Return (x, y) of the center of cell containing provided text 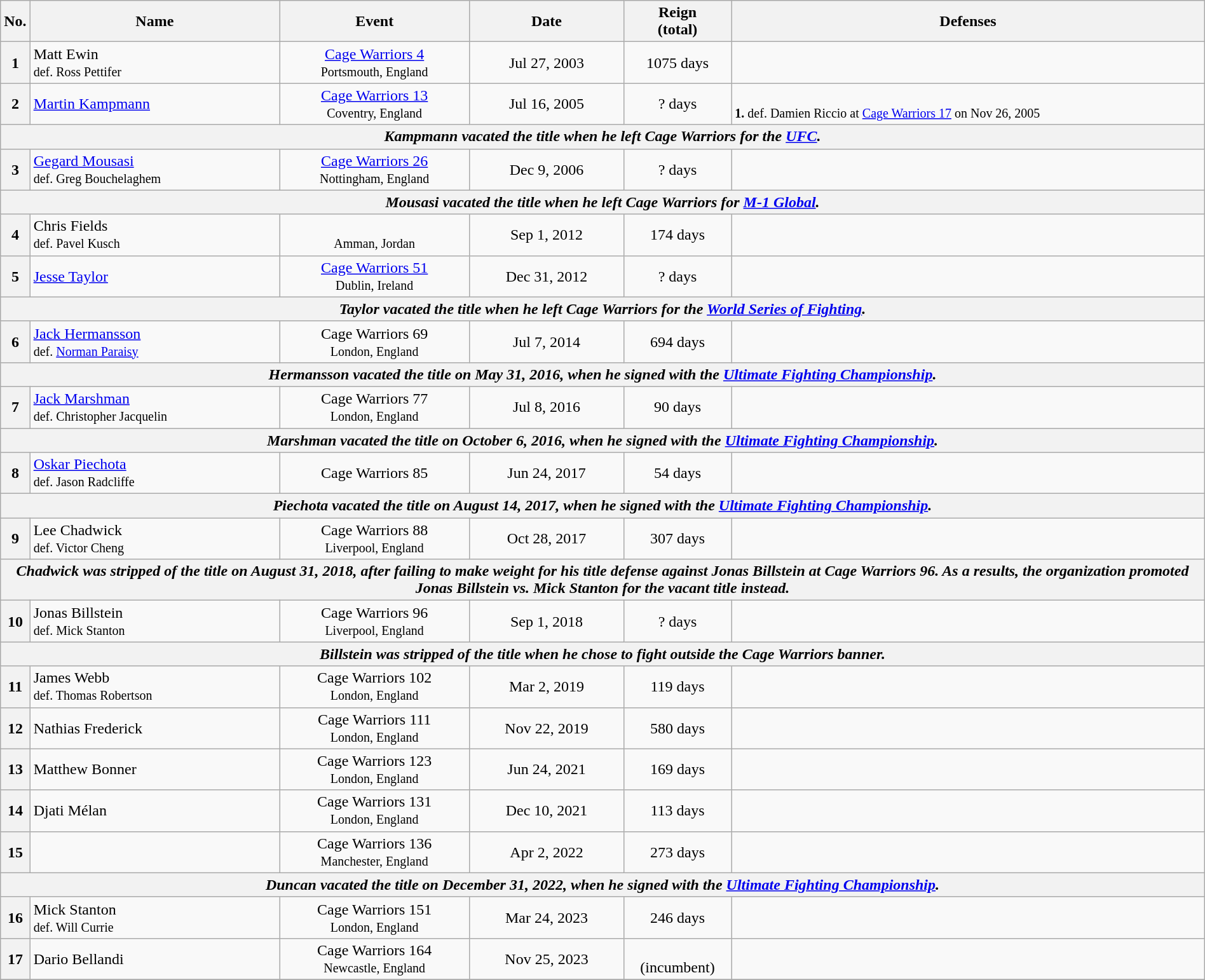
Kampmann vacated the title when he left Cage Warriors for the UFC. (602, 137)
Nov 22, 2019 (547, 728)
James Webbdef. Thomas Robertson (154, 686)
Taylor vacated the title when he left Cage Warriors for the World Series of Fighting. (602, 309)
15 (15, 852)
1. def. Damien Riccio at Cage Warriors 17 on Nov 26, 2005 (968, 104)
10 (15, 622)
Cage Warriors 69 London, England (375, 342)
246 days (677, 918)
Cage Warriors 85 (375, 473)
174 days (677, 235)
Nathias Frederick (154, 728)
2 (15, 104)
Amman, Jordan (375, 235)
Duncan vacated the title on December 31, 2022, when he signed with the Ultimate Fighting Championship. (602, 885)
Jul 7, 2014 (547, 342)
Mick Stantondef. Will Currie (154, 918)
580 days (677, 728)
Djati Mélan (154, 811)
16 (15, 918)
Mar 2, 2019 (547, 686)
Cage Warriors 123 London, England (375, 769)
1075 days (677, 62)
Cage Warriors 102 London, England (375, 686)
113 days (677, 811)
Sep 1, 2018 (547, 622)
273 days (677, 852)
Dec 9, 2006 (547, 169)
Oct 28, 2017 (547, 539)
Dec 10, 2021 (547, 811)
14 (15, 811)
Name (154, 22)
No. (15, 22)
17 (15, 958)
7 (15, 407)
Hermansson vacated the title on May 31, 2016, when he signed with the Ultimate Fighting Championship. (602, 374)
Cage Warriors 164 Newcastle, England (375, 958)
Jun 24, 2017 (547, 473)
3 (15, 169)
Jack Marshmandef. Christopher Jacquelin (154, 407)
Cage Warriors 151 London, England (375, 918)
54 days (677, 473)
Cage Warriors 51 Dublin, Ireland (375, 276)
Apr 2, 2022 (547, 852)
119 days (677, 686)
Date (547, 22)
Cage Warriors 136 Manchester, England (375, 852)
8 (15, 473)
Mousasi vacated the title when he left Cage Warriors for M-1 Global. (602, 202)
Cage Warriors 131 London, England (375, 811)
Jul 8, 2016 (547, 407)
Chris Fieldsdef. Pavel Kusch (154, 235)
169 days (677, 769)
90 days (677, 407)
Matt Ewindef. Ross Pettifer (154, 62)
Gegard Mousasidef. Greg Bouchelaghem (154, 169)
Billstein was stripped of the title when he chose to fight outside the Cage Warriors banner. (602, 654)
Cage Warriors 26 Nottingham, England (375, 169)
Mar 24, 2023 (547, 918)
11 (15, 686)
12 (15, 728)
Event (375, 22)
Oskar Piechotadef. Jason Radcliffe (154, 473)
5 (15, 276)
Lee Chadwickdef. Victor Cheng (154, 539)
Jack Hermanssondef. Norman Paraisy (154, 342)
Jonas Billsteindef. Mick Stanton (154, 622)
Cage Warriors 77 London, England (375, 407)
694 days (677, 342)
Jul 16, 2005 (547, 104)
Reign(total) (677, 22)
Nov 25, 2023 (547, 958)
9 (15, 539)
1 (15, 62)
307 days (677, 539)
Marshman vacated the title on October 6, 2016, when he signed with the Ultimate Fighting Championship. (602, 440)
Cage Warriors 88 Liverpool, England (375, 539)
Jun 24, 2021 (547, 769)
Dec 31, 2012 (547, 276)
13 (15, 769)
Cage Warriors 111 London, England (375, 728)
Sep 1, 2012 (547, 235)
Defenses (968, 22)
Dario Bellandi (154, 958)
Cage Warriors 96 Liverpool, England (375, 622)
Piechota vacated the title on August 14, 2017, when he signed with the Ultimate Fighting Championship. (602, 506)
Jesse Taylor (154, 276)
Cage Warriors 13 Coventry, England (375, 104)
Martin Kampmann (154, 104)
6 (15, 342)
Matthew Bonner (154, 769)
Cage Warriors 4Portsmouth, England (375, 62)
(incumbent) (677, 958)
Jul 27, 2003 (547, 62)
4 (15, 235)
